From the cell containing the given text, extract its center point as (x, y) coordinate. 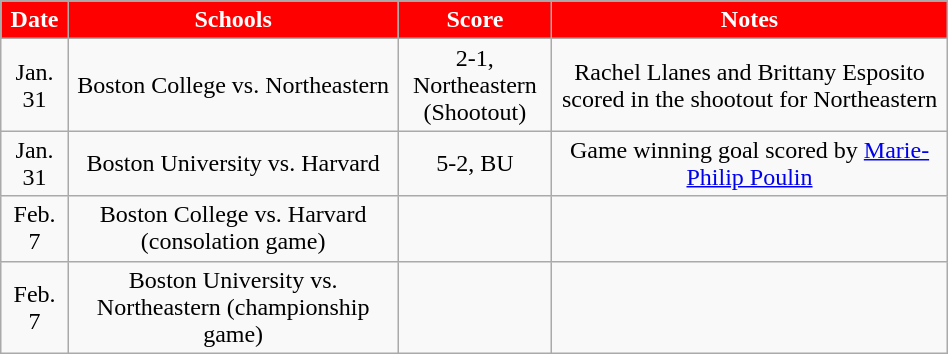
Schools (233, 20)
Boston University vs. Harvard (233, 164)
Boston College vs. Harvard (consolation game) (233, 228)
Game winning goal scored by Marie-Philip Poulin (750, 164)
Date (35, 20)
Rachel Llanes and Brittany Esposito scored in the shootout for Northeastern (750, 85)
Score (475, 20)
Boston College vs. Northeastern (233, 85)
5-2, BU (475, 164)
Notes (750, 20)
2-1, Northeastern(Shootout) (475, 85)
Boston University vs. Northeastern (championship game) (233, 307)
